Capture the cell that displays the provided text and extract its [x, y] central coordinate. 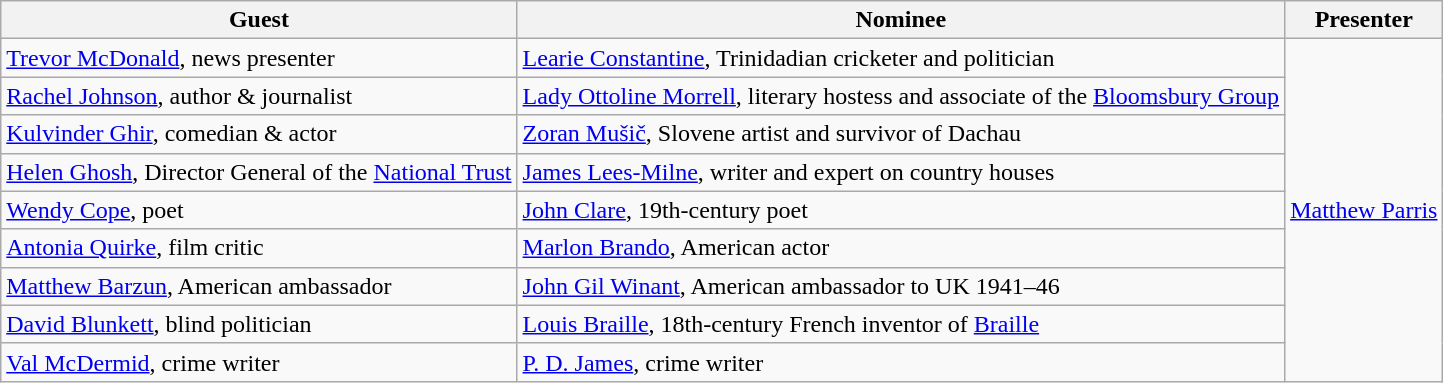
John Gil Winant, American ambassador to UK 1941–46 [901, 286]
Matthew Barzun, American ambassador [259, 286]
John Clare, 19th-century poet [901, 210]
Learie Constantine, Trinidadian cricketer and politician [901, 58]
Matthew Parris [1364, 210]
Lady Ottoline Morrell, literary hostess and associate of the Bloomsbury Group [901, 96]
David Blunkett, blind politician [259, 324]
P. D. James, crime writer [901, 362]
Marlon Brando, American actor [901, 248]
Wendy Cope, poet [259, 210]
James Lees-Milne, writer and expert on country houses [901, 172]
Louis Braille, 18th-century French inventor of Braille [901, 324]
Antonia Quirke, film critic [259, 248]
Guest [259, 20]
Helen Ghosh, Director General of the National Trust [259, 172]
Trevor McDonald, news presenter [259, 58]
Val McDermid, crime writer [259, 362]
Kulvinder Ghir, comedian & actor [259, 134]
Nominee [901, 20]
Presenter [1364, 20]
Zoran Mušič, Slovene artist and survivor of Dachau [901, 134]
Rachel Johnson, author & journalist [259, 96]
